Provide the (X, Y) coordinate of the cell's center where the given text is located.  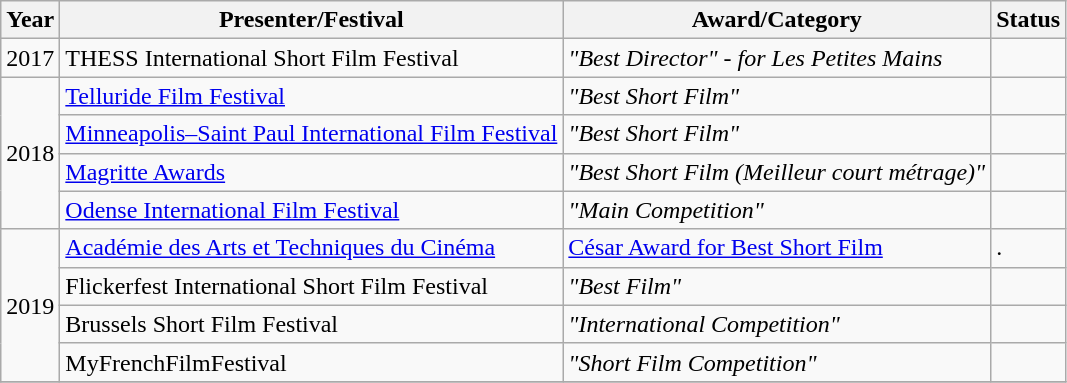
"Main Competition" (777, 210)
MyFrenchFilmFestival (312, 362)
THESS International Short Film Festival (312, 58)
Status (1028, 20)
César Award for Best Short Film (777, 248)
2017 (30, 58)
Brussels Short Film Festival (312, 324)
"Best Film" (777, 286)
Year (30, 20)
"Best Director" - for Les Petites Mains (777, 58)
"Short Film Competition" (777, 362)
Magritte Awards (312, 172)
Odense International Film Festival (312, 210)
2018 (30, 153)
"Best Short Film (Meilleur court métrage)" (777, 172)
2019 (30, 305)
. (1028, 248)
Telluride Film Festival (312, 96)
"International Competition" (777, 324)
Presenter/Festival (312, 20)
Académie des Arts et Techniques du Cinéma (312, 248)
Minneapolis–Saint Paul International Film Festival (312, 134)
Award/Category (777, 20)
Flickerfest International Short Film Festival (312, 286)
